Identify which cell holds the provided text, then report its (X, Y) central coordinate. 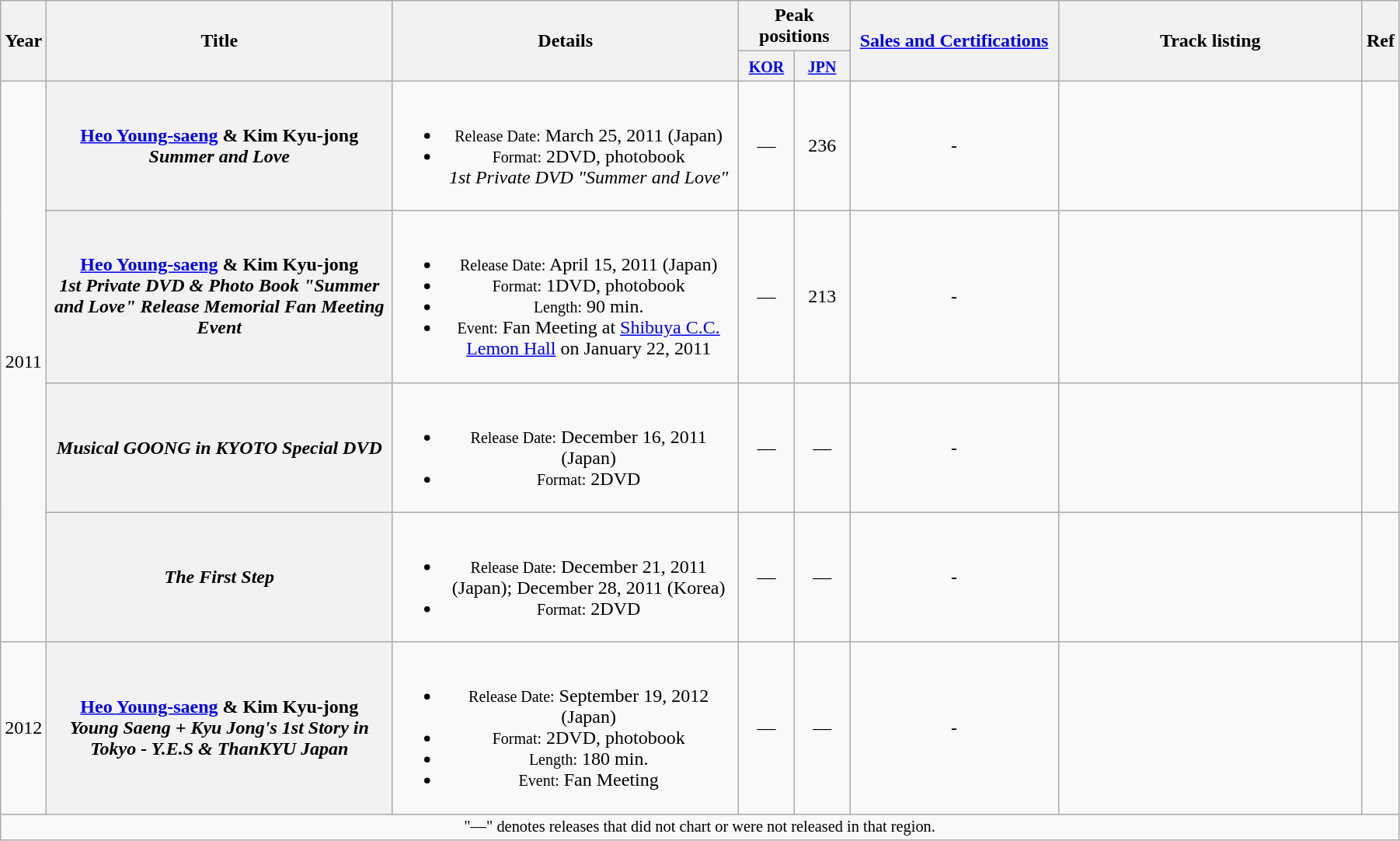
Release Date: April 15, 2011 (Japan)Format: 1DVD, photobookLength: 90 min.Event: Fan Meeting at Shibuya C.C. Lemon Hall on January 22, 2011 (566, 297)
Track listing (1210, 40)
Musical GOONG in KYOTO Special DVD (219, 448)
Release Date: March 25, 2011 (Japan)Format: 2DVD, photobook1st Private DVD "Summer and Love" (566, 146)
236 (822, 146)
Release Date: September 19, 2012 (Japan)Format: 2DVD, photobookLength: 180 min.Event: Fan Meeting (566, 728)
Heo Young-saeng & Kim Kyu-jong Summer and Love (219, 146)
Title (219, 40)
"—" denotes releases that did not chart or were not released in that region. (700, 827)
KOR (767, 66)
213 (822, 297)
Sales and Certifications (954, 40)
Heo Young-saeng & Kim Kyu-jong1st Private DVD & Photo Book "Summer and Love" Release Memorial Fan Meeting Event (219, 297)
The First Step (219, 577)
Release Date: December 21, 2011 (Japan); December 28, 2011 (Korea)Format: 2DVD (566, 577)
Release Date: December 16, 2011 (Japan)Format: 2DVD (566, 448)
Peakpositions (794, 26)
Details (566, 40)
Ref (1380, 40)
Year (23, 40)
2012 (23, 728)
Heo Young-saeng & Kim Kyu-jongYoung Saeng + Kyu Jong's 1st Story in Tokyo - Y.E.S & ThanKYU Japan (219, 728)
JPN (822, 66)
2011 (23, 361)
